Return (X, Y) of the center of cell containing provided text 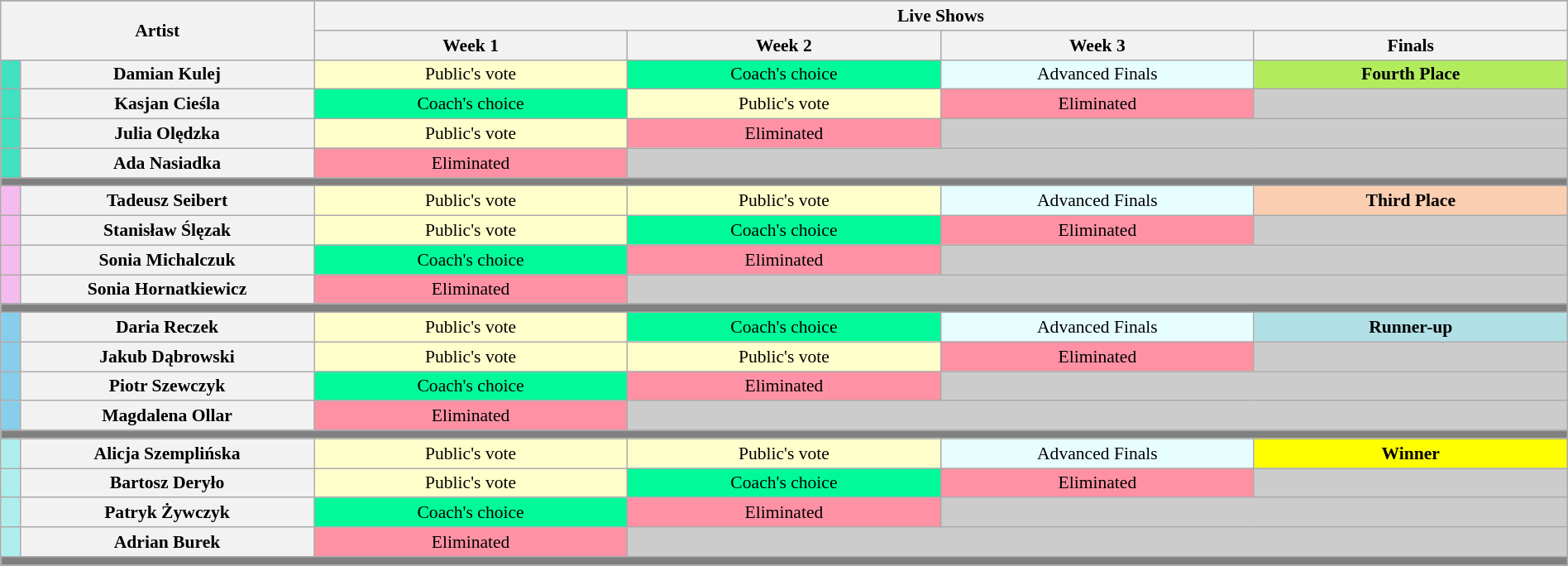
Adrian Burek (167, 542)
Julia Olędzka (167, 134)
Alicja Szemplińska (167, 453)
Sonia Hornatkiewicz (167, 290)
Magdalena Ollar (167, 416)
Week 1 (471, 46)
Jakub Dąbrowski (167, 357)
Winner (1411, 453)
Artist (157, 30)
Sonia Michalczuk (167, 260)
Stanisław Ślęzak (167, 231)
Ada Nasiadka (167, 163)
Piotr Szewczyk (167, 386)
Finals (1411, 46)
Daria Reczek (167, 328)
Runner-up (1411, 328)
Tadeusz Seibert (167, 201)
Kasjan Cieśla (167, 104)
Week 2 (784, 46)
Third Place (1411, 201)
Patryk Żywczyk (167, 513)
Live Shows (941, 16)
Week 3 (1097, 46)
Bartosz Deryło (167, 483)
Damian Kulej (167, 74)
Fourth Place (1411, 74)
